Return the (X, Y) coordinate for the center point of the cell that contains the specified text.  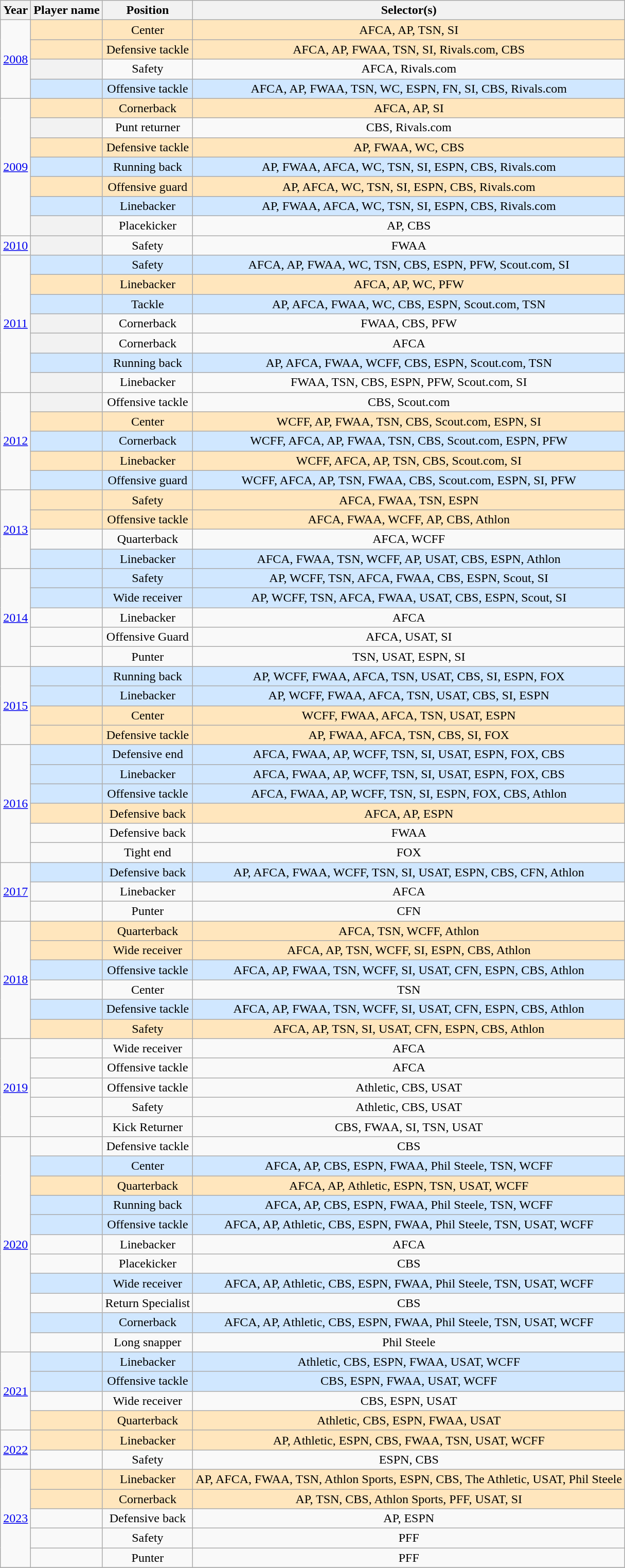
AP, AFCA, FWAA, TSN, Athlon Sports, ESPN, CBS, The Athletic, USAT, Phil Steele (409, 1479)
AFCA, FWAA, AP, WCFF, TSN, SI, ESPN, FOX, CBS, Athlon (409, 794)
CFN (409, 911)
2009 (15, 167)
Tight end (148, 852)
Athletic, CBS, ESPN, FWAA, USAT, WCFF (409, 1362)
AFCA, AP, WC, PFW (409, 285)
AP, AFCA, FWAA, WCFF, TSN, SI, USAT, ESPN, CBS, CFN, Athlon (409, 872)
AFCA, WCFF (409, 539)
2020 (15, 1244)
AFCA, AP, FWAA, TSN, SI, Rivals.com, CBS (409, 49)
2022 (15, 1450)
AP, FWAA, WC, CBS (409, 147)
AFCA, FWAA, TSN, WCFF, AP, USAT, CBS, ESPN, Athlon (409, 558)
2008 (15, 59)
Player name (67, 10)
AP, CBS (409, 225)
Tackle (148, 304)
WCFF, AP, FWAA, TSN, CBS, Scout.com, ESPN, SI (409, 421)
CBS, Scout.com (409, 402)
TSN (409, 990)
2019 (15, 1087)
2011 (15, 324)
CBS, ESPN, USAT (409, 1401)
Position (148, 10)
AFCA, FWAA, TSN, ESPN (409, 500)
CBS, ESPN, FWAA, USAT, WCFF (409, 1381)
2015 (15, 706)
Year (15, 10)
2010 (15, 245)
AFCA, AP, FWAA, TSN, WC, ESPN, FN, SI, CBS, Rivals.com (409, 89)
WCFF, AFCA, AP, FWAA, TSN, CBS, Scout.com, ESPN, PFW (409, 441)
2018 (15, 980)
2023 (15, 1518)
WCFF, AFCA, AP, TSN, CBS, Scout.com, SI (409, 461)
AFCA, AP, FWAA, WC, TSN, CBS, ESPN, PFW, Scout.com, SI (409, 265)
AP, AFCA, FWAA, WC, CBS, ESPN, Scout.com, TSN (409, 304)
AP, ESPN (409, 1519)
2017 (15, 892)
Offensive Guard (148, 637)
2016 (15, 803)
AP, AFCA, FWAA, WCFF, CBS, ESPN, Scout.com, TSN (409, 363)
FOX (409, 852)
AP, TSN, CBS, Athlon Sports, PFF, USAT, SI (409, 1499)
AFCA, Rivals.com (409, 69)
2012 (15, 441)
AP, WCFF, FWAA, AFCA, TSN, USAT, CBS, SI, ESPN (409, 696)
AFCA, USAT, SI (409, 637)
CBS, Rivals.com (409, 128)
AFCA, AP, SI (409, 108)
FWAA, TSN, CBS, ESPN, PFW, Scout.com, SI (409, 382)
AP, WCFF, TSN, AFCA, FWAA, CBS, ESPN, Scout, SI (409, 578)
AFCA, AP, TSN, SI (409, 30)
CBS, FWAA, SI, TSN, USAT (409, 1126)
Phil Steele (409, 1342)
FWAA, CBS, PFW (409, 324)
AFCA, AP, TSN, SI, USAT, CFN, ESPN, CBS, Athlon (409, 1029)
WCFF, FWAA, AFCA, TSN, USAT, ESPN (409, 715)
AFCA, TSN, WCFF, Athlon (409, 931)
WCFF, AFCA, AP, TSN, FWAA, CBS, Scout.com, ESPN, SI, PFW (409, 480)
2013 (15, 529)
ESPN, CBS (409, 1459)
TSN, USAT, ESPN, SI (409, 657)
AP, Athletic, ESPN, CBS, FWAA, TSN, USAT, WCFF (409, 1440)
AFCA, AP, ESPN (409, 813)
Return Specialist (148, 1303)
Punt returner (148, 128)
Kick Returner (148, 1126)
AFCA, AP, Athletic, ESPN, TSN, USAT, WCFF (409, 1185)
AP, FWAA, AFCA, TSN, CBS, SI, FOX (409, 735)
Athletic, CBS, ESPN, FWAA, USAT (409, 1420)
Selector(s) (409, 10)
AP, AFCA, WC, TSN, SI, ESPN, CBS, Rivals.com (409, 186)
AFCA, AP, TSN, WCFF, SI, ESPN, CBS, Athlon (409, 950)
Long snapper (148, 1342)
AP, WCFF, FWAA, AFCA, TSN, USAT, CBS, SI, ESPN, FOX (409, 676)
2014 (15, 618)
AP, WCFF, TSN, AFCA, FWAA, USAT, CBS, ESPN, Scout, SI (409, 598)
AFCA, FWAA, WCFF, AP, CBS, Athlon (409, 519)
2021 (15, 1391)
Defensive end (148, 754)
